Output the [X, Y] coordinate of the center of the cell containing the given text.  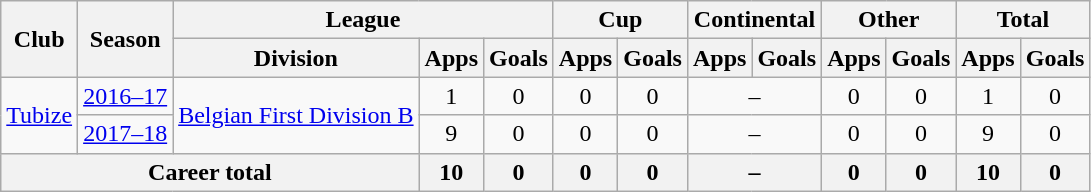
Division [296, 58]
Club [40, 39]
Career total [210, 172]
2017–18 [126, 134]
Cup [620, 20]
Total [1023, 20]
2016–17 [126, 96]
Belgian First Division B [296, 115]
Tubize [40, 115]
Continental [754, 20]
Other [889, 20]
League [364, 20]
Season [126, 39]
